Determine the [x, y] coordinate at the center of the cell enclosing the given text.  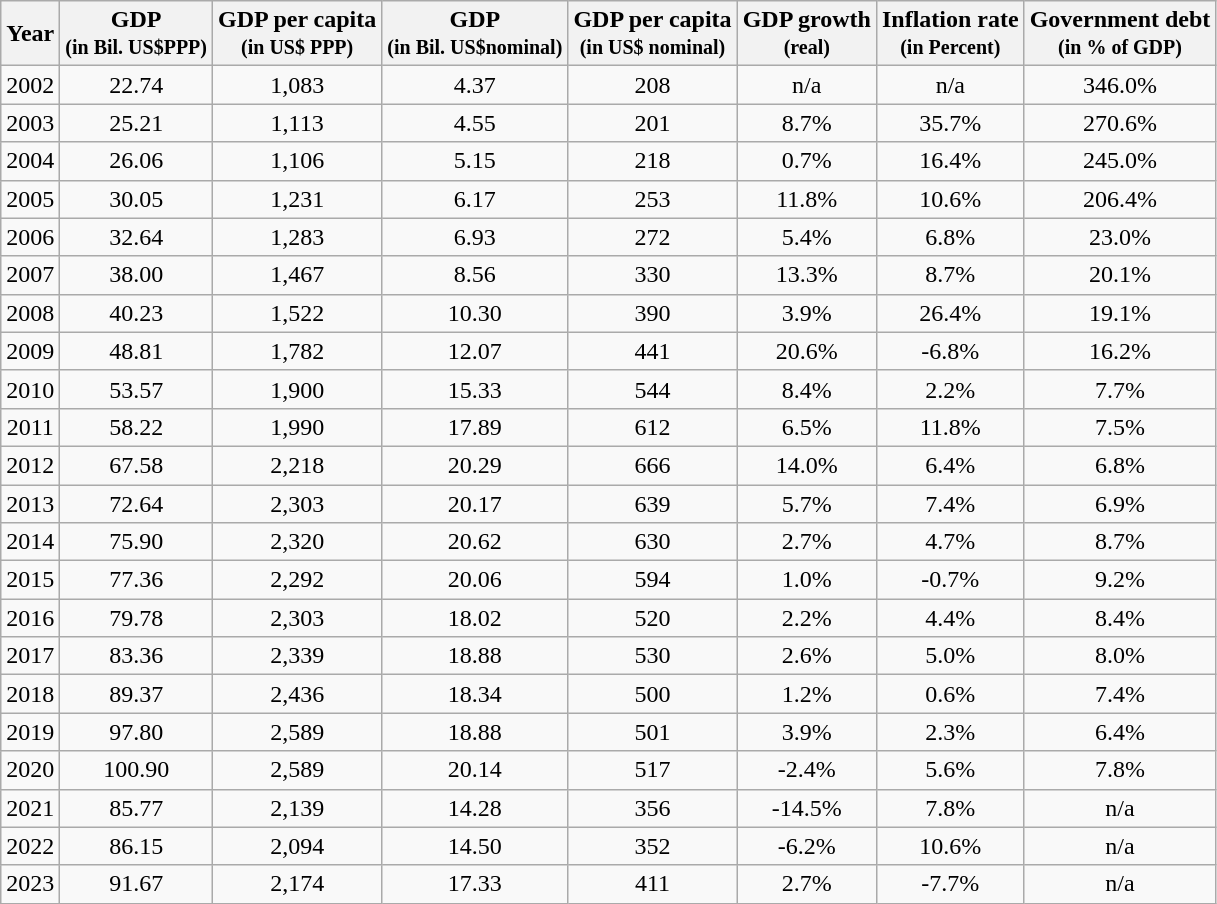
0.6% [950, 694]
48.81 [136, 351]
2023 [30, 884]
2002 [30, 85]
25.21 [136, 123]
2012 [30, 465]
612 [652, 427]
9.2% [1120, 580]
GDP(in Bil. US$nominal) [475, 34]
272 [652, 237]
4.4% [950, 618]
2,094 [298, 846]
30.05 [136, 199]
-2.4% [806, 770]
330 [652, 275]
8.56 [475, 275]
23.0% [1120, 237]
2005 [30, 199]
2,436 [298, 694]
2003 [30, 123]
2,292 [298, 580]
-14.5% [806, 808]
16.2% [1120, 351]
75.90 [136, 542]
5.15 [475, 161]
390 [652, 313]
411 [652, 884]
-6.2% [806, 846]
GDP(in Bil. US$PPP) [136, 34]
2,174 [298, 884]
2006 [30, 237]
GDP growth(real) [806, 34]
20.62 [475, 542]
18.34 [475, 694]
67.58 [136, 465]
100.90 [136, 770]
32.64 [136, 237]
2016 [30, 618]
79.78 [136, 618]
7.5% [1120, 427]
77.36 [136, 580]
356 [652, 808]
517 [652, 770]
16.4% [950, 161]
20.06 [475, 580]
6.9% [1120, 503]
208 [652, 85]
441 [652, 351]
15.33 [475, 389]
6.5% [806, 427]
1,106 [298, 161]
19.1% [1120, 313]
91.67 [136, 884]
5.0% [950, 656]
1,083 [298, 85]
35.7% [950, 123]
218 [652, 161]
14.0% [806, 465]
2007 [30, 275]
639 [652, 503]
26.4% [950, 313]
38.00 [136, 275]
2017 [30, 656]
Year [30, 34]
1,522 [298, 313]
-6.8% [950, 351]
7.7% [1120, 389]
346.0% [1120, 85]
20.1% [1120, 275]
2013 [30, 503]
40.23 [136, 313]
594 [652, 580]
5.4% [806, 237]
2015 [30, 580]
2.6% [806, 656]
520 [652, 618]
270.6% [1120, 123]
-0.7% [950, 580]
5.6% [950, 770]
GDP per capita(in US$ PPP) [298, 34]
72.64 [136, 503]
83.36 [136, 656]
201 [652, 123]
4.7% [950, 542]
89.37 [136, 694]
8.0% [1120, 656]
18.02 [475, 618]
14.28 [475, 808]
500 [652, 694]
4.55 [475, 123]
Government debt(in % of GDP) [1120, 34]
17.89 [475, 427]
1,231 [298, 199]
1,467 [298, 275]
2019 [30, 732]
1,990 [298, 427]
10.30 [475, 313]
2004 [30, 161]
6.93 [475, 237]
1,782 [298, 351]
20.6% [806, 351]
352 [652, 846]
245.0% [1120, 161]
20.17 [475, 503]
2018 [30, 694]
-7.7% [950, 884]
2009 [30, 351]
2021 [30, 808]
58.22 [136, 427]
12.07 [475, 351]
13.3% [806, 275]
6.17 [475, 199]
2.3% [950, 732]
2011 [30, 427]
97.80 [136, 732]
253 [652, 199]
17.33 [475, 884]
630 [652, 542]
GDP per capita(in US$ nominal) [652, 34]
5.7% [806, 503]
2,320 [298, 542]
Inflation rate(in Percent) [950, 34]
22.74 [136, 85]
206.4% [1120, 199]
14.50 [475, 846]
544 [652, 389]
2,339 [298, 656]
2,139 [298, 808]
666 [652, 465]
501 [652, 732]
4.37 [475, 85]
0.7% [806, 161]
2022 [30, 846]
2,218 [298, 465]
1,283 [298, 237]
20.29 [475, 465]
20.14 [475, 770]
1,900 [298, 389]
2014 [30, 542]
53.57 [136, 389]
26.06 [136, 161]
2010 [30, 389]
2008 [30, 313]
86.15 [136, 846]
85.77 [136, 808]
530 [652, 656]
1,113 [298, 123]
1.2% [806, 694]
2020 [30, 770]
1.0% [806, 580]
